Output the [X, Y] coordinate of the center of the cell containing the given text.  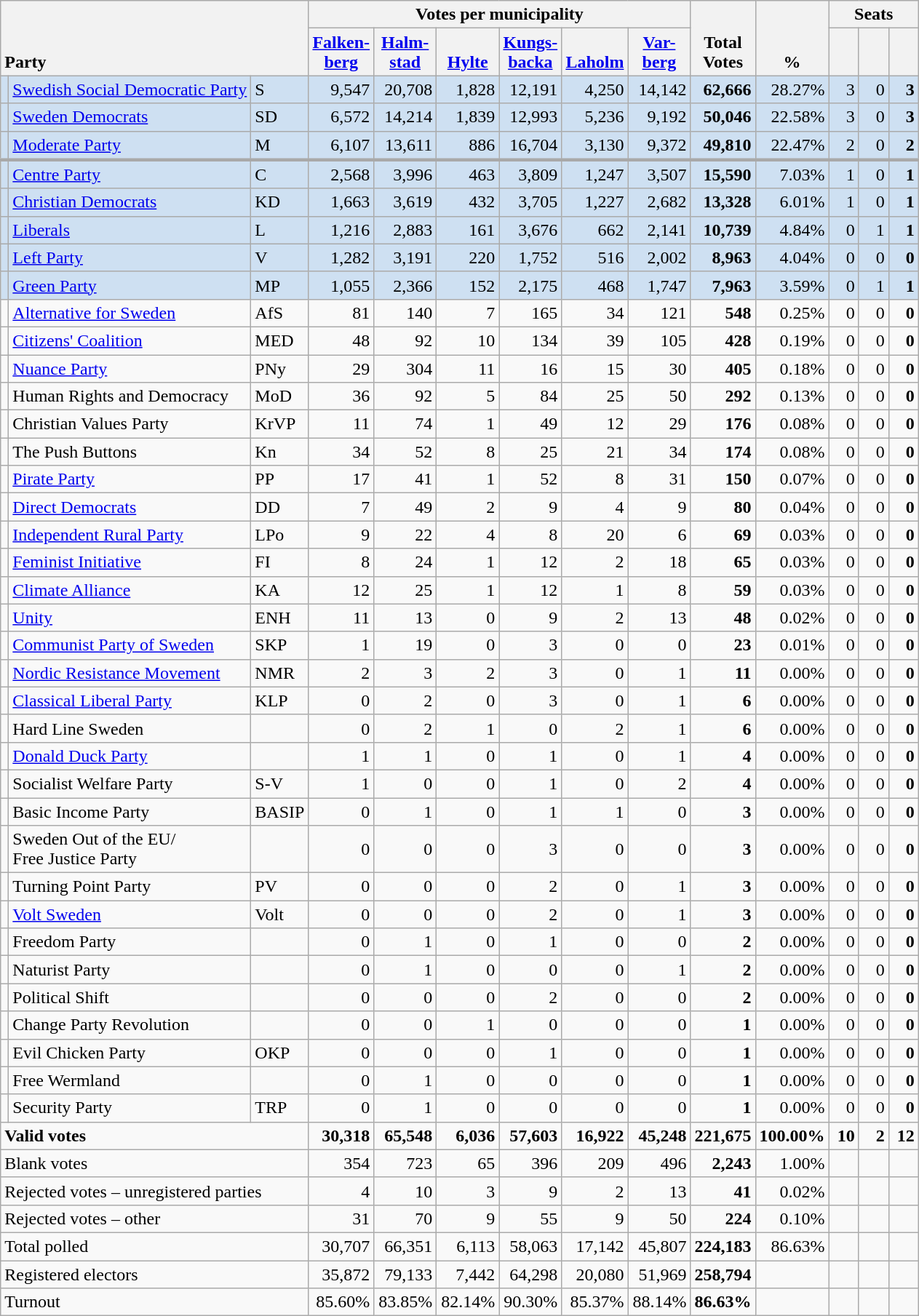
3,507 [659, 175]
Registered electors [154, 1274]
4,250 [595, 89]
Volt Sweden [130, 914]
PP [279, 479]
1.00% [792, 1163]
Total Votes [723, 38]
OKP [279, 1053]
6,572 [341, 117]
Seats [873, 15]
2,682 [659, 202]
258,794 [723, 1274]
Turnout [154, 1302]
24 [405, 562]
105 [659, 340]
13,328 [723, 202]
35,872 [341, 1274]
Nordic Resistance Movement [130, 673]
S [279, 89]
LPo [279, 535]
463 [468, 175]
% [792, 38]
14,214 [405, 117]
3,809 [530, 175]
224 [723, 1219]
22 [405, 535]
Christian Values Party [130, 424]
161 [468, 230]
58,063 [530, 1246]
59 [723, 590]
BASIP [279, 811]
Swedish Social Democratic Party [130, 89]
4.84% [792, 230]
36 [341, 396]
AfS [279, 313]
SD [279, 117]
0.13% [792, 396]
354 [341, 1163]
2,175 [530, 285]
1,055 [341, 285]
80 [723, 507]
405 [723, 369]
MP [279, 285]
432 [468, 202]
1,663 [341, 202]
MED [279, 340]
85.60% [341, 1302]
TRP [279, 1108]
30 [659, 369]
Unity [130, 618]
12,191 [530, 89]
PV [279, 887]
723 [405, 1163]
10,739 [723, 230]
57,603 [530, 1136]
Kn [279, 452]
MoD [279, 396]
Naturist Party [130, 970]
62,666 [723, 89]
Direct Democrats [130, 507]
304 [405, 369]
23 [723, 645]
Volt [279, 914]
Freedom Party [130, 942]
45,807 [659, 1246]
0.18% [792, 369]
Sweden Out of the EU/Free Justice Party [130, 850]
22.47% [792, 145]
176 [723, 424]
152 [468, 285]
Turning Point Party [130, 887]
70 [405, 1219]
81 [341, 313]
Laholm [595, 52]
1,282 [341, 258]
16,922 [595, 1136]
886 [468, 145]
224,183 [723, 1246]
140 [405, 313]
30,707 [341, 1246]
18 [659, 562]
85.37% [595, 1302]
16,704 [530, 145]
17,142 [595, 1246]
Nuance Party [130, 369]
Total polled [154, 1246]
13,611 [405, 145]
7,442 [468, 1274]
21 [595, 452]
74 [405, 424]
KA [279, 590]
209 [595, 1163]
428 [723, 340]
548 [723, 313]
L [279, 230]
2,002 [659, 258]
83.85% [405, 1302]
Political Shift [130, 997]
Blank votes [154, 1163]
64,298 [530, 1274]
NMR [279, 673]
84 [530, 396]
6,107 [341, 145]
51,969 [659, 1274]
8,963 [723, 258]
20 [595, 535]
Centre Party [130, 175]
15,590 [723, 175]
Free Wermland [130, 1080]
1,747 [659, 285]
45,248 [659, 1136]
55 [530, 1219]
Halm- stad [405, 52]
16 [530, 369]
9,372 [659, 145]
28.27% [792, 89]
20,080 [595, 1274]
3,705 [530, 202]
0.04% [792, 507]
Kungs- backa [530, 52]
2,141 [659, 230]
Rejected votes – unregistered parties [154, 1191]
19 [405, 645]
22.58% [792, 117]
5,236 [595, 117]
KrVP [279, 424]
DD [279, 507]
Climate Alliance [130, 590]
0.10% [792, 1219]
0.07% [792, 479]
39 [595, 340]
7,963 [723, 285]
1,227 [595, 202]
Falken- berg [341, 52]
V [279, 258]
82.14% [468, 1302]
0.19% [792, 340]
30,318 [341, 1136]
7.03% [792, 175]
1,752 [530, 258]
9,192 [659, 117]
ENH [279, 618]
1,216 [341, 230]
79,133 [405, 1274]
3,996 [405, 175]
Hard Line Sweden [130, 728]
Classical Liberal Party [130, 701]
S-V [279, 783]
Green Party [130, 285]
100.00% [792, 1136]
Security Party [130, 1108]
Citizens' Coalition [130, 340]
292 [723, 396]
Communist Party of Sweden [130, 645]
KLP [279, 701]
Independent Rural Party [130, 535]
Donald Duck Party [130, 756]
3,676 [530, 230]
396 [530, 1163]
516 [595, 258]
6,036 [468, 1136]
88.14% [659, 1302]
662 [595, 230]
Votes per municipality [499, 15]
0.01% [792, 645]
121 [659, 313]
3,191 [405, 258]
SKP [279, 645]
Valid votes [154, 1136]
Alternative for Sweden [130, 313]
5 [468, 396]
2,366 [405, 285]
Left Party [130, 258]
3,130 [595, 145]
Socialist Welfare Party [130, 783]
17 [341, 479]
The Push Buttons [130, 452]
6,113 [468, 1246]
2,883 [405, 230]
Christian Democrats [130, 202]
6.01% [792, 202]
C [279, 175]
165 [530, 313]
Basic Income Party [130, 811]
3,619 [405, 202]
2,243 [723, 1163]
20,708 [405, 89]
3.59% [792, 285]
134 [530, 340]
468 [595, 285]
Evil Chicken Party [130, 1053]
Moderate Party [130, 145]
50,046 [723, 117]
69 [723, 535]
Hylte [468, 52]
Rejected votes – other [154, 1219]
221,675 [723, 1136]
4.04% [792, 258]
65,548 [405, 1136]
Var- berg [659, 52]
90.30% [530, 1302]
12,993 [530, 117]
Pirate Party [130, 479]
M [279, 145]
496 [659, 1163]
Sweden Democrats [130, 117]
66,351 [405, 1246]
KD [279, 202]
FI [279, 562]
Liberals [130, 230]
Feminist Initiative [130, 562]
1,839 [468, 117]
9,547 [341, 89]
220 [468, 258]
14,142 [659, 89]
1,247 [595, 175]
Party [154, 38]
2,568 [341, 175]
0.25% [792, 313]
49,810 [723, 145]
Human Rights and Democracy [130, 396]
1,828 [468, 89]
150 [723, 479]
15 [595, 369]
Change Party Revolution [130, 1025]
PNy [279, 369]
174 [723, 452]
